Identify which cell holds the provided text, then report its [x, y] central coordinate. 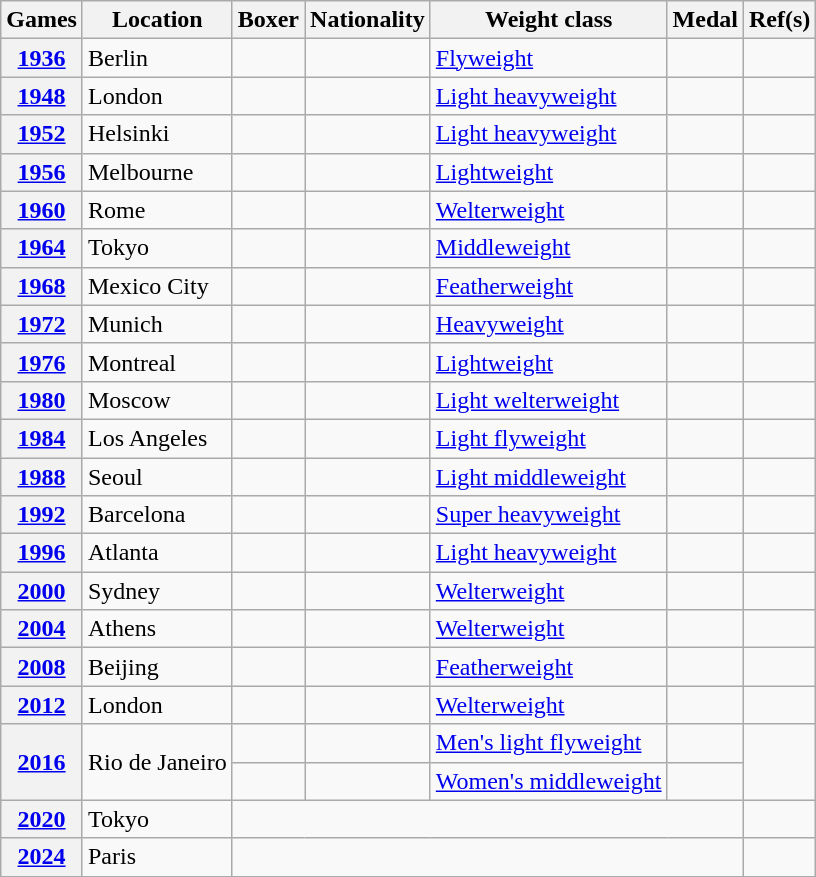
Los Angeles [157, 438]
1960 [42, 210]
1992 [42, 515]
1964 [42, 248]
Boxer [268, 20]
Paris [157, 857]
Berlin [157, 58]
Mexico City [157, 286]
1968 [42, 286]
1980 [42, 400]
Moscow [157, 400]
Weight class [548, 20]
Helsinki [157, 134]
Beijing [157, 667]
Super heavyweight [548, 515]
2008 [42, 667]
1972 [42, 324]
1976 [42, 362]
Women's middleweight [548, 781]
1948 [42, 96]
Light middleweight [548, 477]
Montreal [157, 362]
1984 [42, 438]
Sydney [157, 591]
Men's light flyweight [548, 743]
2020 [42, 819]
Athens [157, 629]
1952 [42, 134]
Nationality [368, 20]
2024 [42, 857]
1936 [42, 58]
1988 [42, 477]
Light welterweight [548, 400]
Flyweight [548, 58]
Medal [705, 20]
Atlanta [157, 553]
Location [157, 20]
1956 [42, 172]
Ref(s) [779, 20]
Seoul [157, 477]
2012 [42, 705]
2004 [42, 629]
Melbourne [157, 172]
2000 [42, 591]
Rio de Janeiro [157, 762]
Games [42, 20]
Middleweight [548, 248]
1996 [42, 553]
Munich [157, 324]
Light flyweight [548, 438]
2016 [42, 762]
Heavyweight [548, 324]
Barcelona [157, 515]
Rome [157, 210]
